Provide the [X, Y] coordinate of the cell's center where the given text is located.  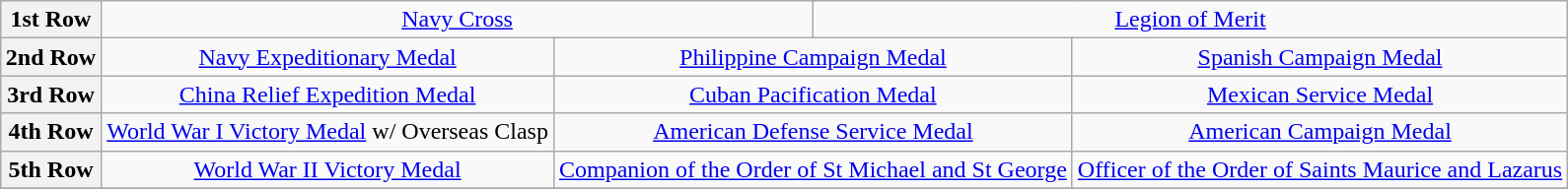
World War II Victory Medal [327, 169]
Cuban Pacification Medal [813, 94]
1st Row [50, 20]
Navy Cross [458, 20]
4th Row [50, 132]
American Campaign Medal [1319, 132]
2nd Row [50, 57]
World War I Victory Medal w/ Overseas Clasp [327, 132]
Mexican Service Medal [1319, 94]
Legion of Merit [1189, 20]
China Relief Expedition Medal [327, 94]
Companion of the Order of St Michael and St George [813, 169]
American Defense Service Medal [813, 132]
Spanish Campaign Medal [1319, 57]
Navy Expeditionary Medal [327, 57]
Officer of the Order of Saints Maurice and Lazarus [1319, 169]
5th Row [50, 169]
3rd Row [50, 94]
Philippine Campaign Medal [813, 57]
